Capture the cell that displays the provided text and extract its [X, Y] central coordinate. 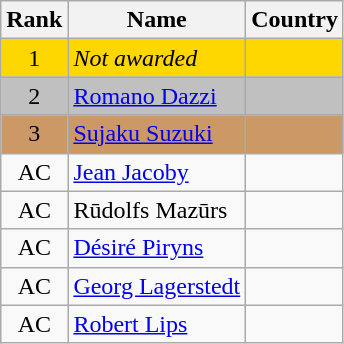
3 [34, 134]
Name [157, 20]
Romano Dazzi [157, 96]
Jean Jacoby [157, 172]
Rank [34, 20]
Désiré Piryns [157, 248]
1 [34, 58]
2 [34, 96]
Country [295, 20]
Robert Lips [157, 324]
Rūdolfs Mazūrs [157, 210]
Georg Lagerstedt [157, 286]
Not awarded [157, 58]
Sujaku Suzuki [157, 134]
